From the cell containing the given text, extract its center point as [X, Y] coordinate. 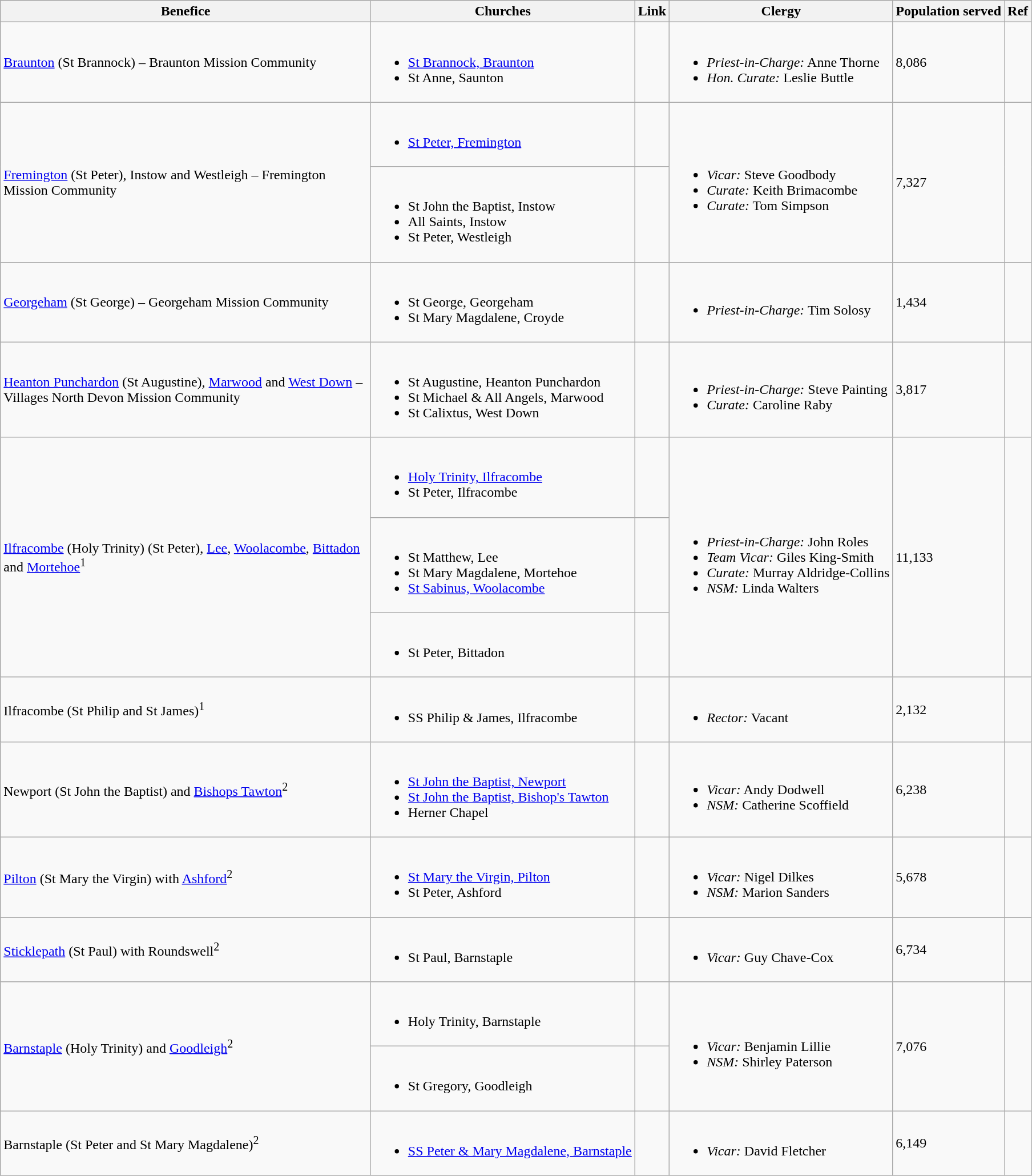
Vicar: Guy Chave-Cox [781, 949]
Sticklepath (St Paul) with Roundswell2 [186, 949]
St Augustine, Heanton PunchardonSt Michael & All Angels, MarwoodSt Calixtus, West Down [502, 389]
St Brannock, BrauntonSt Anne, Saunton [502, 62]
St John the Baptist, InstowAll Saints, InstowSt Peter, Westleigh [502, 215]
St Matthew, LeeSt Mary Magdalene, MortehoeSt Sabinus, Woolacombe [502, 565]
Priest-in-Charge: Steve PaintingCurate: Caroline Raby [781, 389]
2,132 [949, 709]
St Mary the Virgin, PiltonSt Peter, Ashford [502, 877]
8,086 [949, 62]
Holy Trinity, Barnstaple [502, 1014]
Ref [1018, 11]
Benefice [186, 11]
St Paul, Barnstaple [502, 949]
3,817 [949, 389]
Georgeham (St George) – Georgeham Mission Community [186, 302]
6,734 [949, 949]
7,076 [949, 1046]
Ilfracombe (Holy Trinity) (St Peter), Lee, Woolacombe, Bittadon and Mortehoe1 [186, 557]
Newport (St John the Baptist) and Bishops Tawton2 [186, 789]
St Gregory, Goodleigh [502, 1079]
SS Peter & Mary Magdalene, Barnstaple [502, 1143]
SS Philip & James, Ilfracombe [502, 709]
Pilton (St Mary the Virgin) with Ashford2 [186, 877]
Vicar: Nigel DilkesNSM: Marion Sanders [781, 877]
1,434 [949, 302]
Barnstaple (Holy Trinity) and Goodleigh2 [186, 1046]
Priest-in-Charge: Anne ThorneHon. Curate: Leslie Buttle [781, 62]
Ilfracombe (St Philip and St James)1 [186, 709]
6,149 [949, 1143]
Barnstaple (St Peter and St Mary Magdalene)2 [186, 1143]
7,327 [949, 182]
Vicar: Andy DodwellNSM: Catherine Scoffield [781, 789]
St Peter, Bittadon [502, 645]
Vicar: David Fletcher [781, 1143]
Clergy [781, 11]
Braunton (St Brannock) – Braunton Mission Community [186, 62]
Fremington (St Peter), Instow and Westleigh – Fremington Mission Community [186, 182]
Vicar: Benjamin LillieNSM: Shirley Paterson [781, 1046]
Churches [502, 11]
Vicar: Steve GoodbodyCurate: Keith BrimacombeCurate: Tom Simpson [781, 182]
Link [652, 11]
Rector: Vacant [781, 709]
5,678 [949, 877]
Holy Trinity, IlfracombeSt Peter, Ilfracombe [502, 477]
St Peter, Fremington [502, 135]
St John the Baptist, NewportSt John the Baptist, Bishop's TawtonHerner Chapel [502, 789]
Heanton Punchardon (St Augustine), Marwood and West Down – Villages North Devon Mission Community [186, 389]
Priest-in-Charge: Tim Solosy [781, 302]
11,133 [949, 557]
Population served [949, 11]
6,238 [949, 789]
St George, GeorgehamSt Mary Magdalene, Croyde [502, 302]
Priest-in-Charge: John RolesTeam Vicar: Giles King-SmithCurate: Murray Aldridge-CollinsNSM: Linda Walters [781, 557]
